Identify which cell holds the provided text, then report its (X, Y) central coordinate. 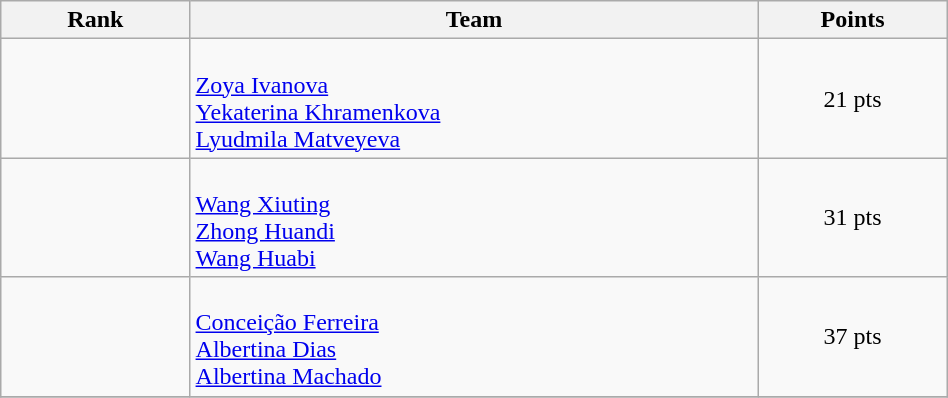
21 pts (852, 98)
Points (852, 20)
31 pts (852, 218)
Zoya IvanovaYekaterina KhramenkovaLyudmila Matveyeva (474, 98)
37 pts (852, 336)
Conceição FerreiraAlbertina DiasAlbertina Machado (474, 336)
Team (474, 20)
Rank (96, 20)
Wang XiutingZhong HuandiWang Huabi (474, 218)
